Search for the cell housing the specified text and yield its [x, y] center coordinate. 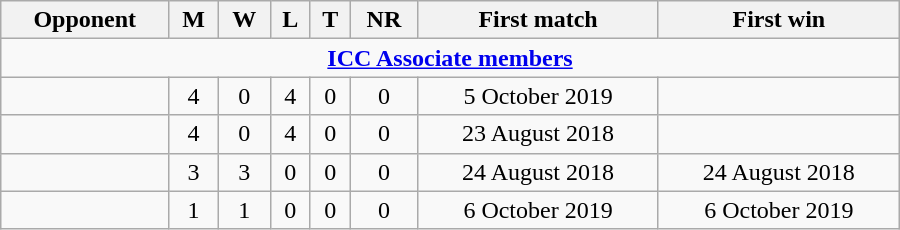
5 October 2019 [538, 96]
L [290, 20]
Opponent [85, 20]
T [330, 20]
First win [778, 20]
NR [384, 20]
ICC Associate members [450, 58]
First match [538, 20]
W [244, 20]
23 August 2018 [538, 134]
M [194, 20]
